From the cell containing the given text, extract its center point as [x, y] coordinate. 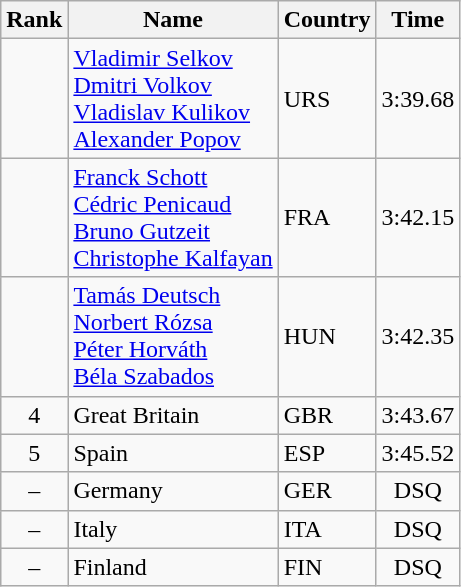
Tamás Deutsch Norbert Rózsa Péter Horváth Béla Szabados [173, 336]
URS [327, 98]
3:42.15 [418, 218]
Finland [173, 567]
HUN [327, 336]
Rank [34, 20]
Country [327, 20]
3:45.52 [418, 453]
4 [34, 415]
FRA [327, 218]
3:39.68 [418, 98]
Time [418, 20]
Franck Schott Cédric Penicaud Bruno Gutzeit Christophe Kalfayan [173, 218]
Italy [173, 529]
Name [173, 20]
Vladimir Selkov Dmitri Volkov Vladislav Kulikov Alexander Popov [173, 98]
ESP [327, 453]
Great Britain [173, 415]
Spain [173, 453]
3:42.35 [418, 336]
GER [327, 491]
3:43.67 [418, 415]
5 [34, 453]
Germany [173, 491]
FIN [327, 567]
GBR [327, 415]
ITA [327, 529]
